Return the [X, Y] coordinate for the center point of the cell that contains the specified text.  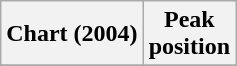
Peak position [189, 34]
Chart (2004) [72, 34]
